Pinpoint the cell where the given text exists, returning its (X, Y) midpoint coordinate. 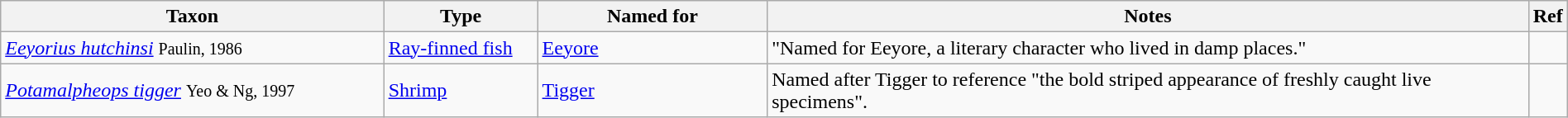
Type (461, 17)
Taxon (192, 17)
Notes (1148, 17)
"Named for Eeyore, a literary character who lived in damp places." (1148, 48)
Named after Tigger to reference "the bold striped appearance of freshly caught live specimens". (1148, 91)
Ref (1548, 17)
Eeyore (653, 48)
Tigger (653, 91)
Shrimp (461, 91)
Ray-finned fish (461, 48)
Named for (653, 17)
Potamalpheops tigger Yeo & Ng, 1997 (192, 91)
Eeyorius hutchinsi Paulin, 1986 (192, 48)
